From the cell containing the given text, extract its center point as (X, Y) coordinate. 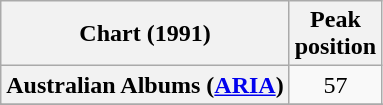
Peakposition (335, 34)
Australian Albums (ARIA) (145, 85)
57 (335, 85)
Chart (1991) (145, 34)
